Locate the cell with the specified text and output its (X, Y) center coordinate. 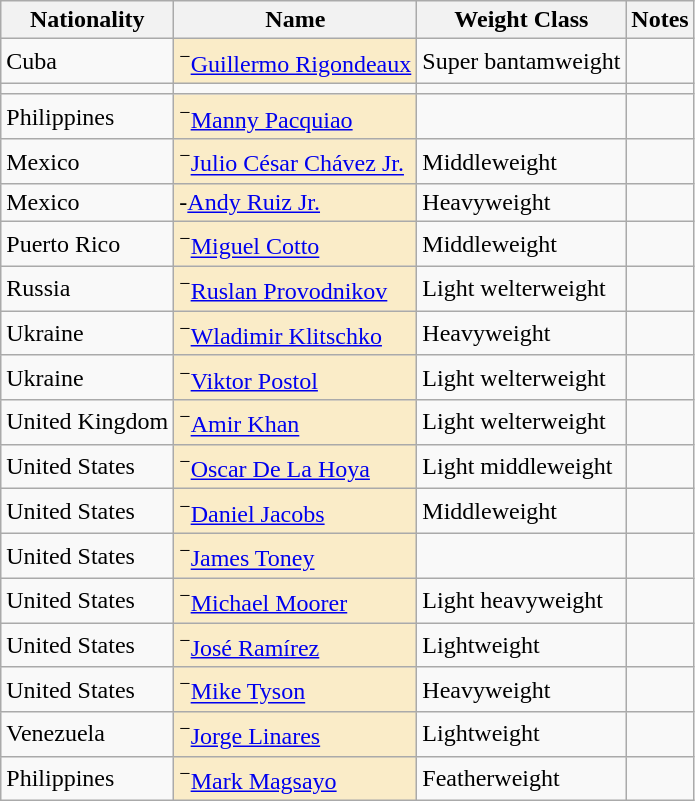
−Viktor Postol (296, 378)
−Jorge Linares (296, 734)
-Andy Ruiz Jr. (296, 203)
Name (296, 20)
United Kingdom (88, 422)
Notes (660, 20)
Nationality (88, 20)
−Wladimir Klitschko (296, 334)
−Mike Tyson (296, 690)
−Julio César Chávez Jr. (296, 162)
−Mark Magsayo (296, 778)
−José Ramírez (296, 646)
Russia (88, 288)
−Amir Khan (296, 422)
Featherweight (522, 778)
Venezuela (88, 734)
−James Toney (296, 556)
−Guillermo Rigondeaux (296, 62)
Cuba (88, 62)
Light middleweight (522, 466)
−Miguel Cotto (296, 244)
Puerto Rico (88, 244)
−Oscar De La Hoya (296, 466)
−Manny Pacquiao (296, 116)
Super bantamweight (522, 62)
−Michael Moorer (296, 600)
Weight Class (522, 20)
Light heavyweight (522, 600)
−Daniel Jacobs (296, 512)
−Ruslan Provodnikov (296, 288)
